Search for the cell housing the specified text and yield its (x, y) center coordinate. 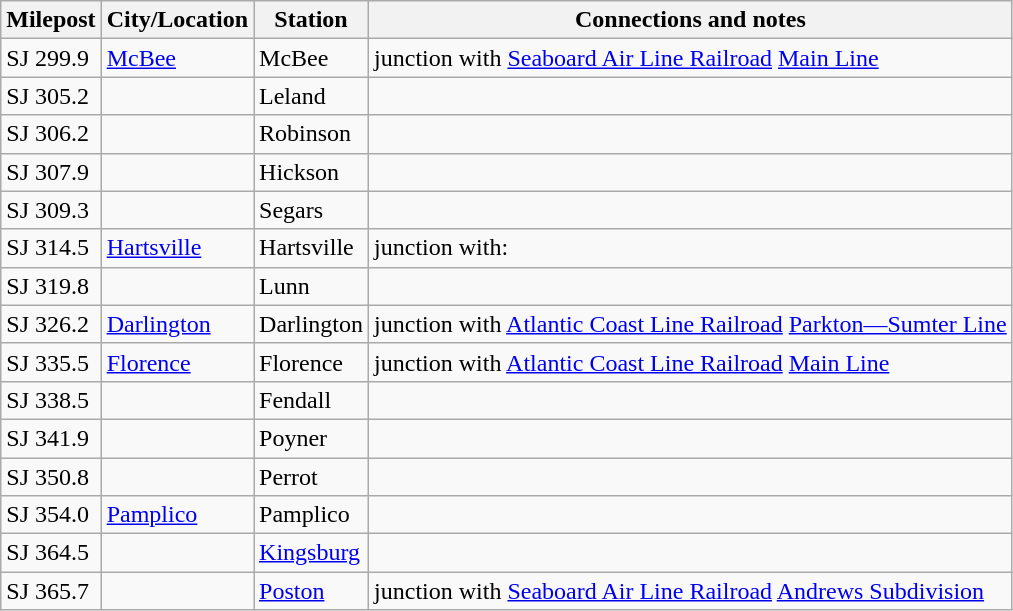
SJ 299.9 (51, 58)
SJ 338.5 (51, 400)
SJ 309.3 (51, 210)
SJ 341.9 (51, 438)
junction with Seaboard Air Line Railroad Andrews Subdivision (691, 591)
junction with Seaboard Air Line Railroad Main Line (691, 58)
SJ 364.5 (51, 553)
SJ 306.2 (51, 134)
SJ 350.8 (51, 477)
SJ 319.8 (51, 286)
junction with: (691, 248)
SJ 335.5 (51, 362)
Leland (312, 96)
SJ 305.2 (51, 96)
SJ 326.2 (51, 324)
SJ 365.7 (51, 591)
Kingsburg (312, 553)
SJ 314.5 (51, 248)
junction with Atlantic Coast Line Railroad Main Line (691, 362)
Connections and notes (691, 20)
Hickson (312, 172)
Fendall (312, 400)
Lunn (312, 286)
Perrot (312, 477)
City/Location (177, 20)
Poston (312, 591)
Robinson (312, 134)
Segars (312, 210)
Milepost (51, 20)
Station (312, 20)
Poyner (312, 438)
junction with Atlantic Coast Line Railroad Parkton—Sumter Line (691, 324)
SJ 307.9 (51, 172)
SJ 354.0 (51, 515)
